Capture the cell that displays the provided text and extract its (x, y) central coordinate. 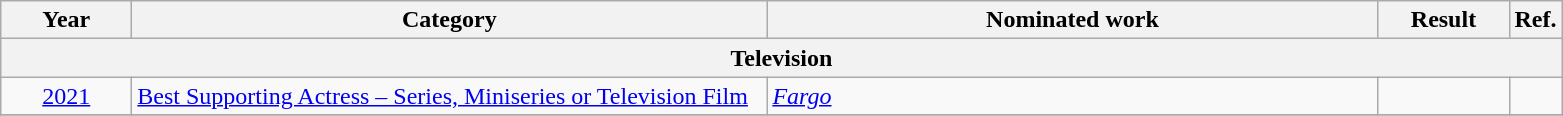
Year (66, 20)
Fargo (1072, 96)
Result (1444, 20)
Best Supporting Actress – Series, Miniseries or Television Film (450, 96)
Ref. (1536, 20)
Nominated work (1072, 20)
Television (782, 58)
2021 (66, 96)
Category (450, 20)
